From the cell containing the given text, extract its center point as (X, Y) coordinate. 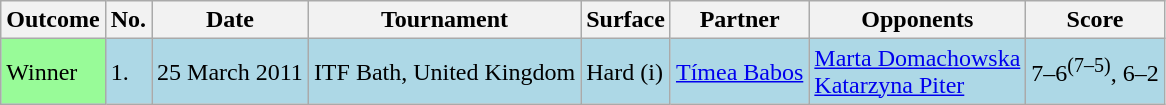
Winner (53, 72)
Marta Domachowska Katarzyna Piter (918, 72)
Tímea Babos (739, 72)
Surface (626, 20)
Outcome (53, 20)
7–6(7–5), 6–2 (1095, 72)
Opponents (918, 20)
Hard (i) (626, 72)
25 March 2011 (230, 72)
No. (128, 20)
Date (230, 20)
Partner (739, 20)
Score (1095, 20)
ITF Bath, United Kingdom (444, 72)
1. (128, 72)
Tournament (444, 20)
